From the cell containing the given text, extract its center point as (x, y) coordinate. 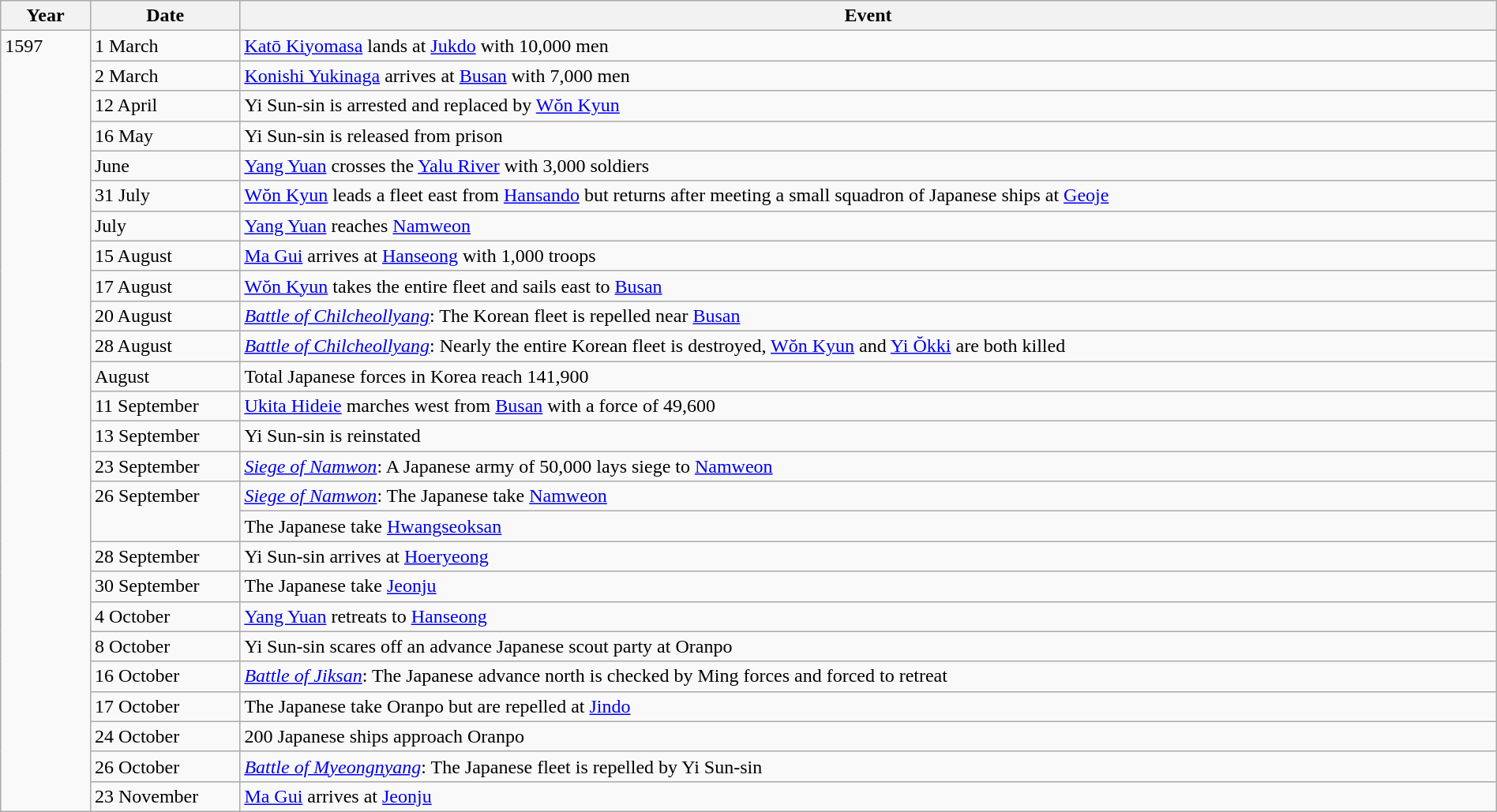
Yang Yuan reaches Namweon (869, 226)
Yi Sun-sin scares off an advance Japanese scout party at Oranpo (869, 646)
30 September (164, 586)
June (164, 166)
17 October (164, 706)
Ma Gui arrives at Jeonju (869, 796)
Total Japanese forces in Korea reach 141,900 (869, 376)
Battle of Jiksan: The Japanese advance north is checked by Ming forces and forced to retreat (869, 676)
23 November (164, 796)
8 October (164, 646)
28 September (164, 556)
The Japanese take Oranpo but are repelled at Jindo (869, 706)
4 October (164, 616)
July (164, 226)
Wŏn Kyun takes the entire fleet and sails east to Busan (869, 286)
Yang Yuan crosses the Yalu River with 3,000 soldiers (869, 166)
2 March (164, 76)
11 September (164, 406)
12 April (164, 106)
Event (869, 16)
Wŏn Kyun leads a fleet east from Hansando but returns after meeting a small squadron of Japanese ships at Geoje (869, 196)
24 October (164, 736)
August (164, 376)
Ukita Hideie marches west from Busan with a force of 49,600 (869, 406)
Yi Sun-sin is arrested and replaced by Wŏn Kyun (869, 106)
Battle of Chilcheollyang: Nearly the entire Korean fleet is destroyed, Wŏn Kyun and Yi Ŏkki are both killed (869, 346)
16 October (164, 676)
13 September (164, 436)
28 August (164, 346)
Yang Yuan retreats to Hanseong (869, 616)
Battle of Chilcheollyang: The Korean fleet is repelled near Busan (869, 316)
1 March (164, 46)
23 September (164, 466)
Siege of Namwon: The Japanese take Namweon (869, 496)
200 Japanese ships approach Oranpo (869, 736)
Yi Sun-sin is released from prison (869, 136)
Yi Sun-sin arrives at Hoeryeong (869, 556)
Konishi Yukinaga arrives at Busan with 7,000 men (869, 76)
26 September (164, 511)
Siege of Namwon: A Japanese army of 50,000 lays siege to Namweon (869, 466)
17 August (164, 286)
Year (46, 16)
26 October (164, 766)
Katō Kiyomasa lands at Jukdo with 10,000 men (869, 46)
1597 (46, 421)
20 August (164, 316)
16 May (164, 136)
31 July (164, 196)
The Japanese take Hwangseoksan (869, 526)
Yi Sun-sin is reinstated (869, 436)
Date (164, 16)
Battle of Myeongnyang: The Japanese fleet is repelled by Yi Sun-sin (869, 766)
The Japanese take Jeonju (869, 586)
15 August (164, 256)
Ma Gui arrives at Hanseong with 1,000 troops (869, 256)
